Extract the [X, Y] coordinate from the center of the cell holding the provided text.  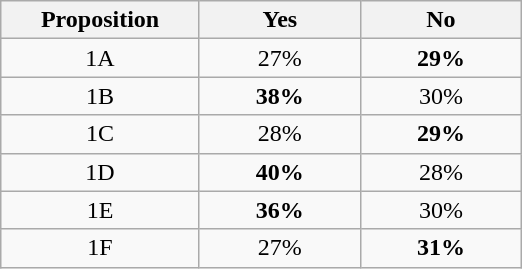
40% [280, 172]
31% [440, 248]
1A [100, 58]
1B [100, 96]
1E [100, 210]
Yes [280, 20]
1F [100, 248]
1C [100, 134]
1D [100, 172]
No [440, 20]
38% [280, 96]
Proposition [100, 20]
36% [280, 210]
